Return the [X, Y] coordinate for the center point of the cell that contains the specified text.  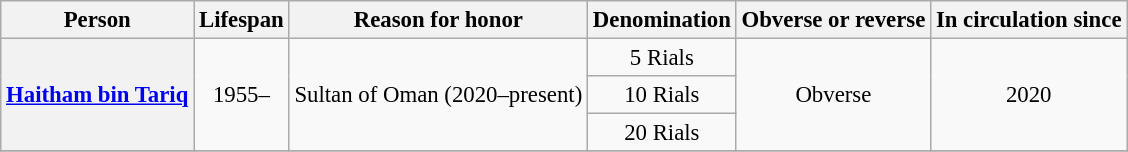
Haitham bin Tariq [98, 96]
Obverse or reverse [833, 20]
Denomination [662, 20]
Sultan of Oman (2020–present) [438, 96]
Lifespan [242, 20]
Reason for honor [438, 20]
Person [98, 20]
10 Rials [662, 95]
20 Rials [662, 133]
1955– [242, 96]
Obverse [833, 96]
2020 [1029, 96]
In circulation since [1029, 20]
5 Rials [662, 58]
